Search for the cell housing the specified text and yield its [X, Y] center coordinate. 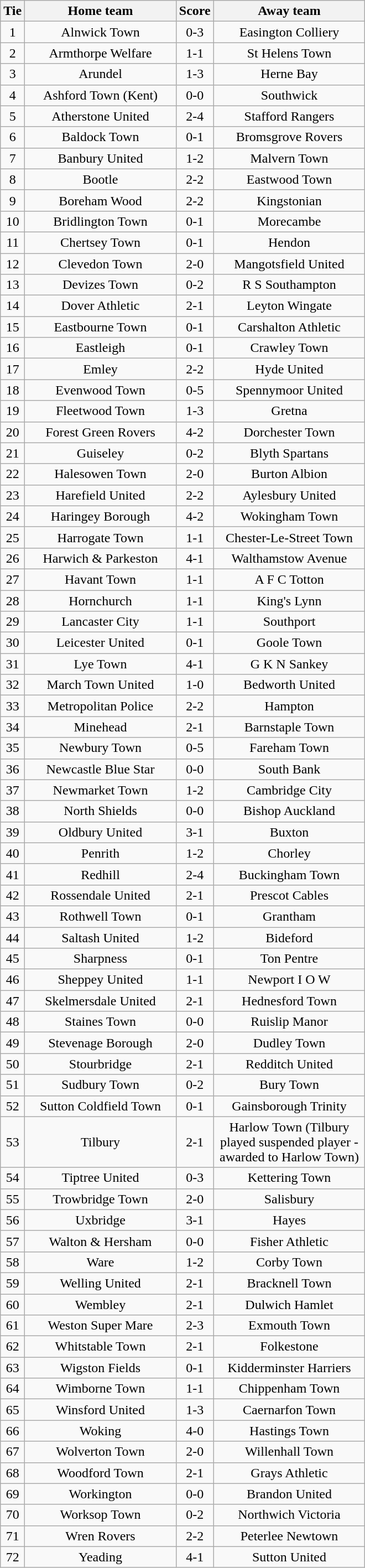
7 [13, 158]
18 [13, 390]
Harefield United [101, 495]
Evenwood Town [101, 390]
Harwich & Parkeston [101, 558]
Bideford [289, 938]
Bishop Auckland [289, 811]
62 [13, 1347]
Ruislip Manor [289, 1022]
Carshalton Athletic [289, 327]
Saltash United [101, 938]
54 [13, 1178]
Kidderminster Harriers [289, 1368]
Bridlington Town [101, 221]
Easington Colliery [289, 32]
22 [13, 474]
2 [13, 53]
Grays Athletic [289, 1473]
Boreham Wood [101, 200]
Dorchester Town [289, 432]
20 [13, 432]
Corby Town [289, 1262]
Leicester United [101, 643]
53 [13, 1142]
Kettering Town [289, 1178]
Stafford Rangers [289, 116]
72 [13, 1557]
Havant Town [101, 579]
Eastbourne Town [101, 327]
Score [195, 11]
Ware [101, 1262]
Clevedon Town [101, 264]
Wren Rovers [101, 1536]
Wigston Fields [101, 1368]
Herne Bay [289, 74]
King's Lynn [289, 600]
69 [13, 1494]
Weston Super Mare [101, 1326]
64 [13, 1389]
Welling United [101, 1283]
Sutton Coldfield Town [101, 1106]
40 [13, 853]
52 [13, 1106]
42 [13, 895]
1 [13, 32]
Haringey Borough [101, 516]
March Town United [101, 685]
26 [13, 558]
South Bank [289, 769]
10 [13, 221]
Halesowen Town [101, 474]
13 [13, 285]
Banbury United [101, 158]
Walton & Hersham [101, 1241]
32 [13, 685]
11 [13, 242]
56 [13, 1220]
Bracknell Town [289, 1283]
Hendon [289, 242]
2-3 [195, 1326]
44 [13, 938]
Sheppey United [101, 980]
41 [13, 874]
Kingstonian [289, 200]
Dover Athletic [101, 306]
Gretna [289, 411]
25 [13, 537]
12 [13, 264]
Sudbury Town [101, 1085]
34 [13, 727]
Dulwich Hamlet [289, 1304]
Ton Pentre [289, 959]
Sharpness [101, 959]
Blyth Spartans [289, 453]
Oldbury United [101, 832]
Metropolitan Police [101, 706]
A F C Totton [289, 579]
Fareham Town [289, 748]
45 [13, 959]
Aylesbury United [289, 495]
Wembley [101, 1304]
37 [13, 790]
55 [13, 1199]
Armthorpe Welfare [101, 53]
Wimborne Town [101, 1389]
Winsford United [101, 1410]
North Shields [101, 811]
66 [13, 1431]
Salisbury [289, 1199]
Goole Town [289, 643]
Whitstable Town [101, 1347]
Lye Town [101, 664]
3 [13, 74]
Hampton [289, 706]
67 [13, 1452]
57 [13, 1241]
Arundel [101, 74]
63 [13, 1368]
28 [13, 600]
Bury Town [289, 1085]
Wolverton Town [101, 1452]
Stourbridge [101, 1064]
Prescot Cables [289, 895]
Sutton United [289, 1557]
Fleetwood Town [101, 411]
27 [13, 579]
Newbury Town [101, 748]
Southwick [289, 95]
Alnwick Town [101, 32]
46 [13, 980]
50 [13, 1064]
Eastleigh [101, 348]
Uxbridge [101, 1220]
58 [13, 1262]
Penrith [101, 853]
70 [13, 1515]
35 [13, 748]
Caernarfon Town [289, 1410]
Newmarket Town [101, 790]
Away team [289, 11]
Baldock Town [101, 137]
Stevenage Borough [101, 1043]
68 [13, 1473]
Chorley [289, 853]
Leyton Wingate [289, 306]
Walthamstow Avenue [289, 558]
38 [13, 811]
29 [13, 622]
Brandon United [289, 1494]
Newport I O W [289, 980]
6 [13, 137]
Redhill [101, 874]
Hednesford Town [289, 1001]
1-0 [195, 685]
G K N Sankey [289, 664]
Barnstaple Town [289, 727]
Hyde United [289, 369]
Forest Green Rovers [101, 432]
Devizes Town [101, 285]
19 [13, 411]
Fisher Athletic [289, 1241]
Exmouth Town [289, 1326]
Yeading [101, 1557]
Skelmersdale United [101, 1001]
Malvern Town [289, 158]
17 [13, 369]
4 [13, 95]
30 [13, 643]
R S Southampton [289, 285]
24 [13, 516]
15 [13, 327]
21 [13, 453]
Cambridge City [289, 790]
Eastwood Town [289, 179]
39 [13, 832]
Hastings Town [289, 1431]
Buckingham Town [289, 874]
Bedworth United [289, 685]
Emley [101, 369]
Lancaster City [101, 622]
Folkestone [289, 1347]
51 [13, 1085]
Chertsey Town [101, 242]
Spennymoor United [289, 390]
61 [13, 1326]
Crawley Town [289, 348]
Harlow Town (Tilbury played suspended player - awarded to Harlow Town) [289, 1142]
Worksop Town [101, 1515]
Chester-Le-Street Town [289, 537]
43 [13, 916]
Harrogate Town [101, 537]
Woodford Town [101, 1473]
Morecambe [289, 221]
Home team [101, 11]
Minehead [101, 727]
9 [13, 200]
Redditch United [289, 1064]
Burton Albion [289, 474]
Staines Town [101, 1022]
47 [13, 1001]
48 [13, 1022]
65 [13, 1410]
Dudley Town [289, 1043]
Chippenham Town [289, 1389]
Guiseley [101, 453]
23 [13, 495]
Tiptree United [101, 1178]
Willenhall Town [289, 1452]
33 [13, 706]
59 [13, 1283]
71 [13, 1536]
31 [13, 664]
16 [13, 348]
Newcastle Blue Star [101, 769]
Hornchurch [101, 600]
Hayes [289, 1220]
8 [13, 179]
5 [13, 116]
Southport [289, 622]
Workington [101, 1494]
36 [13, 769]
Gainsborough Trinity [289, 1106]
Rothwell Town [101, 916]
Bromsgrove Rovers [289, 137]
Wokingham Town [289, 516]
14 [13, 306]
Rossendale United [101, 895]
Woking [101, 1431]
Buxton [289, 832]
Atherstone United [101, 116]
Peterlee Newtown [289, 1536]
Bootle [101, 179]
60 [13, 1304]
St Helens Town [289, 53]
Northwich Victoria [289, 1515]
Mangotsfield United [289, 264]
49 [13, 1043]
Tie [13, 11]
Grantham [289, 916]
Tilbury [101, 1142]
Ashford Town (Kent) [101, 95]
Trowbridge Town [101, 1199]
4-0 [195, 1431]
